Pinpoint the cell where the given text exists, returning its [X, Y] midpoint coordinate. 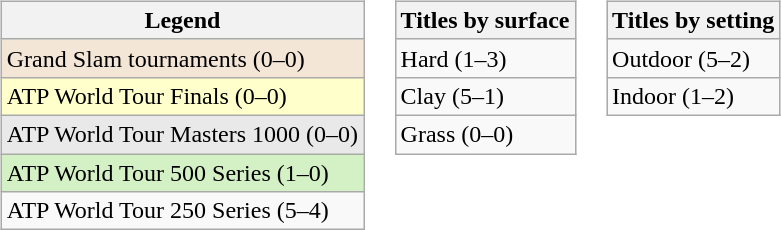
Titles by setting [694, 20]
Hard (1–3) [485, 58]
ATP World Tour 250 Series (5–4) [182, 211]
Titles by surface [485, 20]
ATP World Tour 500 Series (1–0) [182, 173]
Outdoor (5–2) [694, 58]
Grass (0–0) [485, 134]
ATP World Tour Finals (0–0) [182, 96]
Clay (5–1) [485, 96]
Indoor (1–2) [694, 96]
Grand Slam tournaments (0–0) [182, 58]
Legend [182, 20]
ATP World Tour Masters 1000 (0–0) [182, 134]
